Locate the cell with the specified text and output its (X, Y) center coordinate. 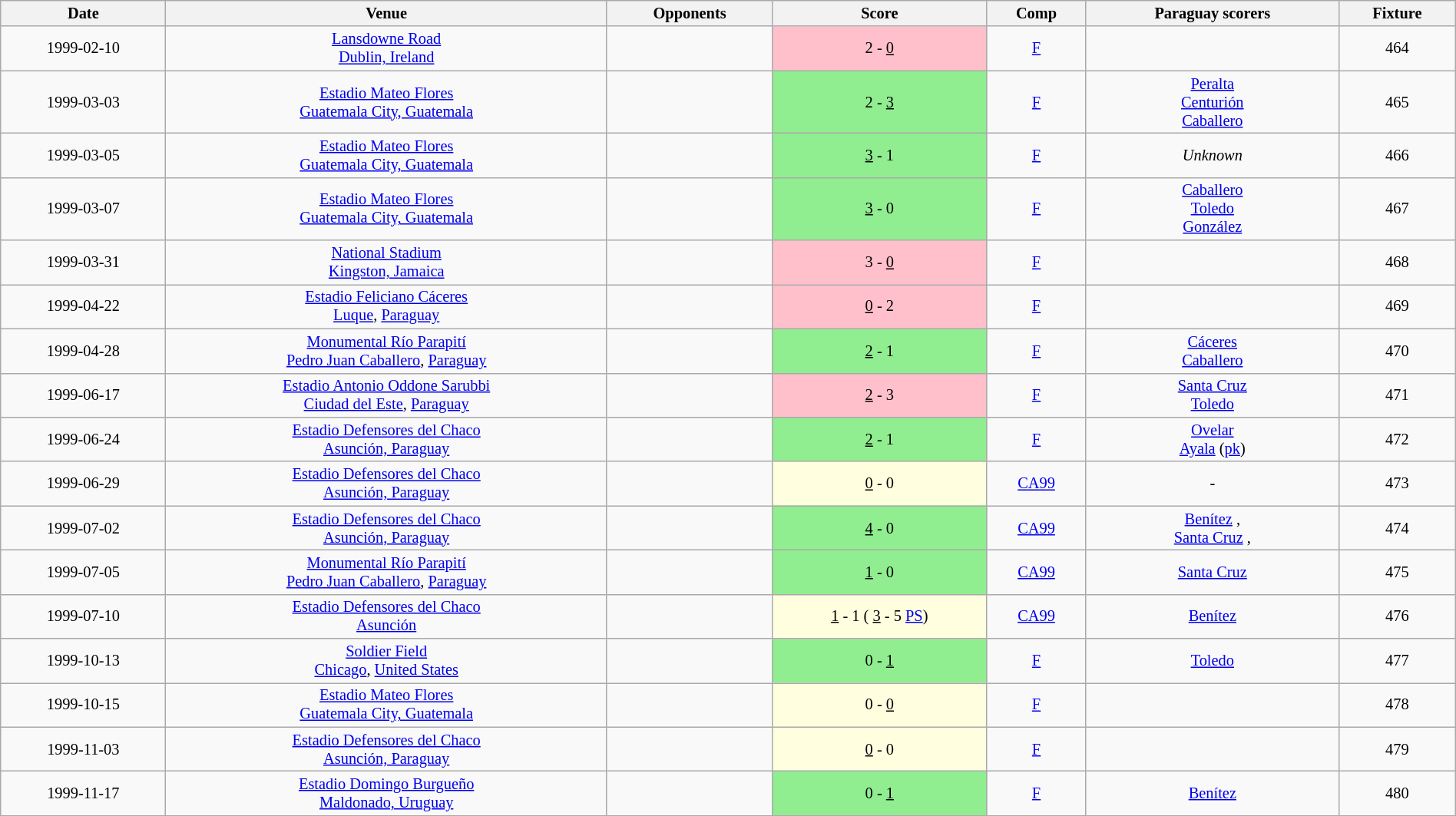
Benítez , Santa Cruz , (1212, 528)
477 (1398, 661)
1 - 0 (880, 572)
1999-03-03 (83, 102)
0 - 2 (880, 306)
474 (1398, 528)
1999-07-05 (83, 572)
1999-07-10 (83, 616)
Comp (1037, 13)
480 (1398, 793)
Paraguay scorers (1212, 13)
1999-03-07 (83, 209)
Santa Cruz Toledo (1212, 395)
475 (1398, 572)
Santa Cruz (1212, 572)
465 (1398, 102)
Cáceres Caballero (1212, 351)
471 (1398, 395)
1999-04-28 (83, 351)
466 (1398, 155)
472 (1398, 439)
470 (1398, 351)
Peralta Centurión Caballero (1212, 102)
1999-11-17 (83, 793)
468 (1398, 263)
1 - 1 ( 3 - 5 PS) (880, 616)
Toledo (1212, 661)
Estadio Feliciano Cáceres Luque, Paraguay (386, 306)
2 - 0 (880, 48)
1999-11-03 (83, 749)
1999-10-15 (83, 705)
469 (1398, 306)
National Stadium Kingston, Jamaica (386, 263)
Venue (386, 13)
Unknown (1212, 155)
1999-03-05 (83, 155)
1999-02-10 (83, 48)
1999-10-13 (83, 661)
1999-06-24 (83, 439)
467 (1398, 209)
479 (1398, 749)
1999-03-31 (83, 263)
Opponents (690, 13)
Estadio Domingo Burgueño Maldonado, Uruguay (386, 793)
473 (1398, 484)
476 (1398, 616)
1999-06-29 (83, 484)
- (1212, 484)
Fixture (1398, 13)
Score (880, 13)
Caballero Toledo González (1212, 209)
1999-06-17 (83, 395)
464 (1398, 48)
Estadio Antonio Oddone Sarubbi Ciudad del Este, Paraguay (386, 395)
4 - 0 (880, 528)
Date (83, 13)
Estadio Defensores del Chaco Asunción (386, 616)
Ovelar Ayala (pk) (1212, 439)
Soldier Field Chicago, United States (386, 661)
1999-04-22 (83, 306)
3 - 1 (880, 155)
Lansdowne Road Dublin, Ireland (386, 48)
478 (1398, 705)
1999-07-02 (83, 528)
